Search for the cell housing the specified text and yield its (x, y) center coordinate. 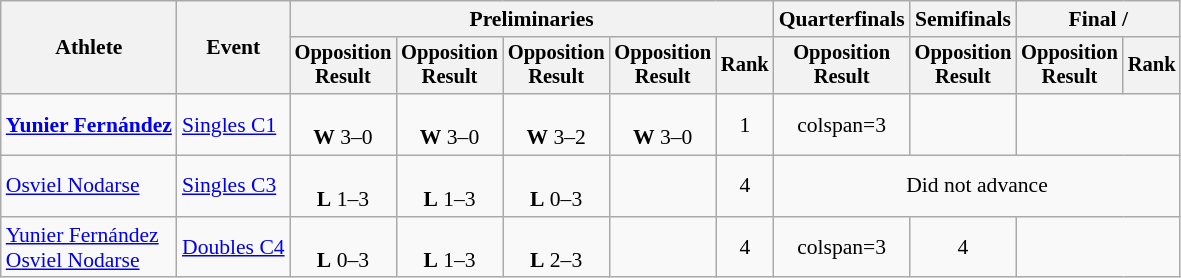
Doubles C4 (234, 248)
Final / (1098, 19)
Event (234, 48)
Quarterfinals (842, 19)
Semifinals (964, 19)
Yunier FernándezOsviel Nodarse (89, 248)
L 2–3 (556, 248)
Singles C3 (234, 186)
Athlete (89, 48)
W 3–2 (556, 124)
Preliminaries (532, 19)
Osviel Nodarse (89, 186)
Yunier Fernández (89, 124)
Did not advance (978, 186)
Singles C1 (234, 124)
1 (745, 124)
